Return the [x, y] coordinate for the center point of the cell that contains the specified text.  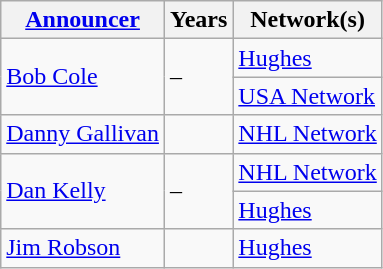
Bob Cole [83, 77]
USA Network [308, 96]
Jim Robson [83, 248]
Announcer [83, 20]
Danny Gallivan [83, 134]
Dan Kelly [83, 191]
Years [198, 20]
Network(s) [308, 20]
